Return the [X, Y] coordinate for the center point of the cell that contains the specified text.  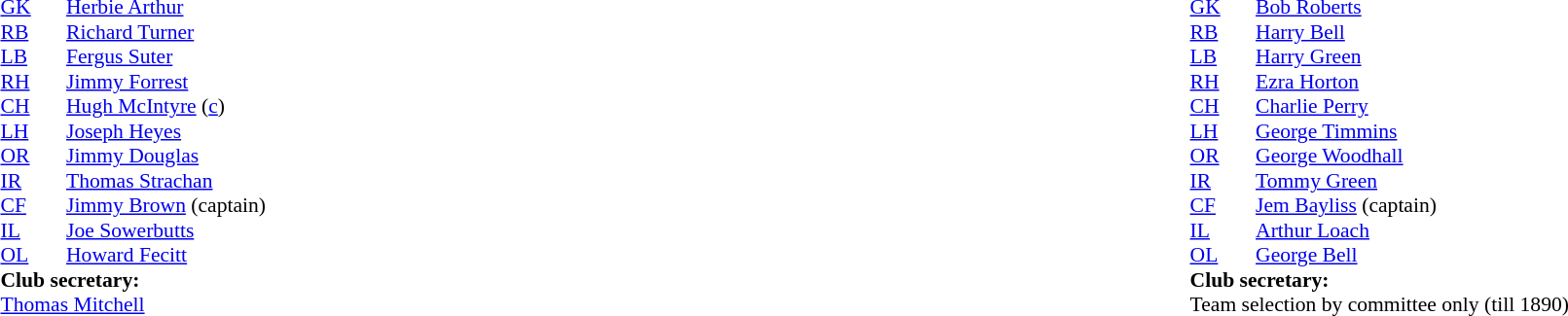
Club secretary: [132, 280]
Joseph Heyes [165, 131]
Richard Turner [165, 32]
Howard Fecitt [165, 256]
Joe Sowerbutts [165, 230]
Fergus Suter [165, 57]
Thomas Strachan [165, 181]
Jimmy Douglas [165, 157]
Jimmy Brown (captain) [165, 205]
Jimmy Forrest [165, 82]
Hugh McIntyre (c) [165, 106]
